Detect which cell encompasses the target text, then output its [x, y] center coordinate. 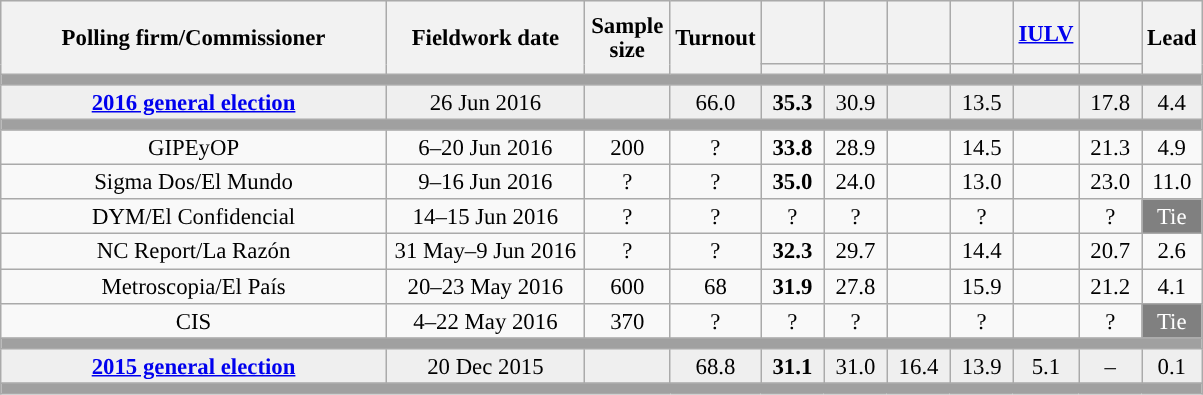
Fieldwork date [485, 38]
6–20 Jun 2016 [485, 148]
4.1 [1172, 286]
30.9 [856, 102]
Sigma Dos/El Mundo [194, 182]
Polling firm/Commissioner [194, 38]
26 Jun 2016 [485, 102]
CIS [194, 320]
14–15 Jun 2016 [485, 218]
31.1 [792, 366]
IULV [1046, 32]
NC Report/La Razón [194, 252]
4.4 [1172, 102]
68.8 [716, 366]
0.1 [1172, 366]
2015 general election [194, 366]
14.5 [982, 148]
23.0 [1110, 182]
20 Dec 2015 [485, 366]
29.7 [856, 252]
35.3 [792, 102]
4.9 [1172, 148]
21.2 [1110, 286]
28.9 [856, 148]
68 [716, 286]
24.0 [856, 182]
31.9 [792, 286]
27.8 [856, 286]
20.7 [1110, 252]
13.5 [982, 102]
35.0 [792, 182]
9–16 Jun 2016 [485, 182]
Sample size [627, 38]
2016 general election [194, 102]
14.4 [982, 252]
31.0 [856, 366]
Turnout [716, 38]
32.3 [792, 252]
600 [627, 286]
31 May–9 Jun 2016 [485, 252]
66.0 [716, 102]
5.1 [1046, 366]
2.6 [1172, 252]
370 [627, 320]
15.9 [982, 286]
20–23 May 2016 [485, 286]
GIPEyOP [194, 148]
4–22 May 2016 [485, 320]
Metroscopia/El País [194, 286]
21.3 [1110, 148]
13.0 [982, 182]
13.9 [982, 366]
– [1110, 366]
16.4 [918, 366]
Lead [1172, 38]
33.8 [792, 148]
200 [627, 148]
17.8 [1110, 102]
DYM/El Confidencial [194, 218]
11.0 [1172, 182]
